Extract the [X, Y] coordinate from the center of the cell holding the provided text.  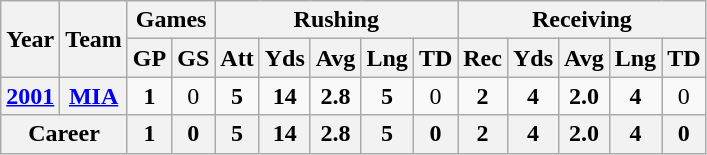
Att [237, 58]
Year [30, 39]
Games [170, 20]
Team [94, 39]
Rec [483, 58]
Receiving [582, 20]
GP [149, 58]
2001 [30, 96]
Career [64, 134]
GS [194, 58]
MIA [94, 96]
Rushing [336, 20]
